Determine the [X, Y] coordinate at the center of the cell enclosing the given text.  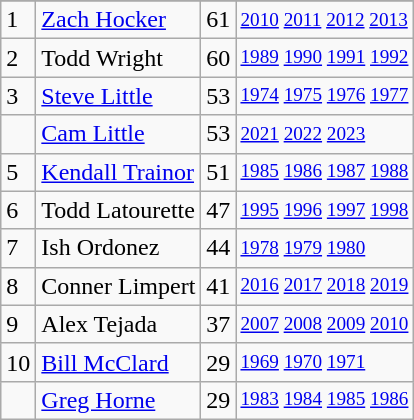
3 [18, 96]
9 [18, 324]
51 [218, 172]
10 [18, 362]
Alex Tejada [118, 324]
Zach Hocker [118, 20]
44 [218, 248]
Steve Little [118, 96]
Todd Wright [118, 58]
Conner Limpert [118, 286]
1969 1970 1971 [324, 362]
7 [18, 248]
1995 1996 1997 1998 [324, 210]
41 [218, 286]
47 [218, 210]
Kendall Trainor [118, 172]
1985 1986 1987 1988 [324, 172]
6 [18, 210]
8 [18, 286]
2 [18, 58]
60 [218, 58]
Bill McClard [118, 362]
Todd Latourette [118, 210]
2010 2011 2012 2013 [324, 20]
37 [218, 324]
1 [18, 20]
Greg Horne [118, 400]
Cam Little [118, 134]
2021 2022 2023 [324, 134]
1989 1990 1991 1992 [324, 58]
1983 1984 1985 1986 [324, 400]
61 [218, 20]
1978 1979 1980 [324, 248]
2007 2008 2009 2010 [324, 324]
5 [18, 172]
1974 1975 1976 1977 [324, 96]
2016 2017 2018 2019 [324, 286]
Ish Ordonez [118, 248]
